Provide the (X, Y) coordinate of the cell's center where the given text is located.  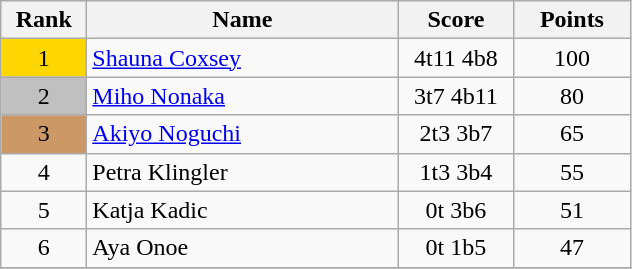
0t 1b5 (456, 248)
65 (572, 134)
Name (242, 20)
Points (572, 20)
2t3 3b7 (456, 134)
Rank (44, 20)
4t11 4b8 (456, 58)
51 (572, 210)
Shauna Coxsey (242, 58)
0t 3b6 (456, 210)
3 (44, 134)
1t3 3b4 (456, 172)
55 (572, 172)
100 (572, 58)
4 (44, 172)
3t7 4b11 (456, 96)
Aya Onoe (242, 248)
80 (572, 96)
2 (44, 96)
5 (44, 210)
Miho Nonaka (242, 96)
Akiyo Noguchi (242, 134)
Katja Kadic (242, 210)
Score (456, 20)
Petra Klingler (242, 172)
47 (572, 248)
1 (44, 58)
6 (44, 248)
